Determine the [x, y] coordinate at the center of the cell enclosing the given text.  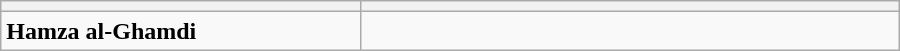
Hamza al-Ghamdi [180, 31]
